Provide the (x, y) coordinate of the cell's center where the given text is located.  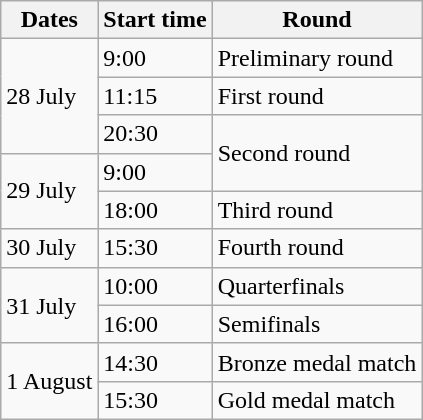
20:30 (155, 134)
Second round (317, 153)
Third round (317, 210)
16:00 (155, 324)
30 July (50, 248)
18:00 (155, 210)
Start time (155, 20)
10:00 (155, 286)
Bronze medal match (317, 362)
11:15 (155, 96)
Gold medal match (317, 400)
Fourth round (317, 248)
Preliminary round (317, 58)
Semifinals (317, 324)
Dates (50, 20)
14:30 (155, 362)
First round (317, 96)
Quarterfinals (317, 286)
31 July (50, 305)
29 July (50, 191)
1 August (50, 381)
28 July (50, 96)
Round (317, 20)
